From the cell containing the given text, extract its center point as [X, Y] coordinate. 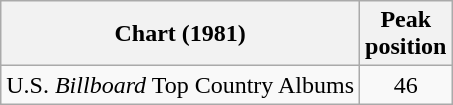
Chart (1981) [180, 34]
46 [406, 85]
Peakposition [406, 34]
U.S. Billboard Top Country Albums [180, 85]
